Identify which cell holds the provided text, then report its [x, y] central coordinate. 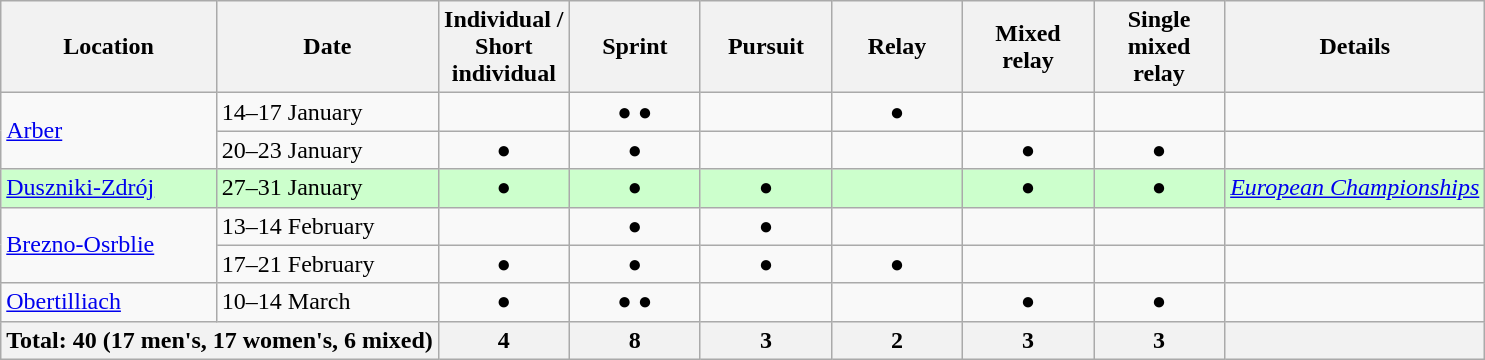
Individual /Short individual [504, 47]
Sprint [634, 47]
10–14 March [327, 302]
Total: 40 (17 men's, 17 women's, 6 mixed) [220, 340]
20–23 January [327, 150]
Obertilliach [109, 302]
European Championships [1355, 188]
Details [1355, 47]
Singlemixed relay [1160, 47]
Arber [109, 131]
Pursuit [766, 47]
Date [327, 47]
Location [109, 47]
13–14 February [327, 226]
14–17 January [327, 112]
8 [634, 340]
4 [504, 340]
2 [896, 340]
17–21 February [327, 264]
Brezno-Osrblie [109, 245]
Duszniki-Zdrój [109, 188]
Relay [896, 47]
27–31 January [327, 188]
Mixedrelay [1028, 47]
